Identify which cell holds the provided text, then report its (X, Y) central coordinate. 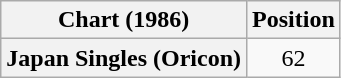
Chart (1986) (124, 20)
Position (294, 20)
Japan Singles (Oricon) (124, 58)
62 (294, 58)
